Locate the cell with the specified text and output its [X, Y] center coordinate. 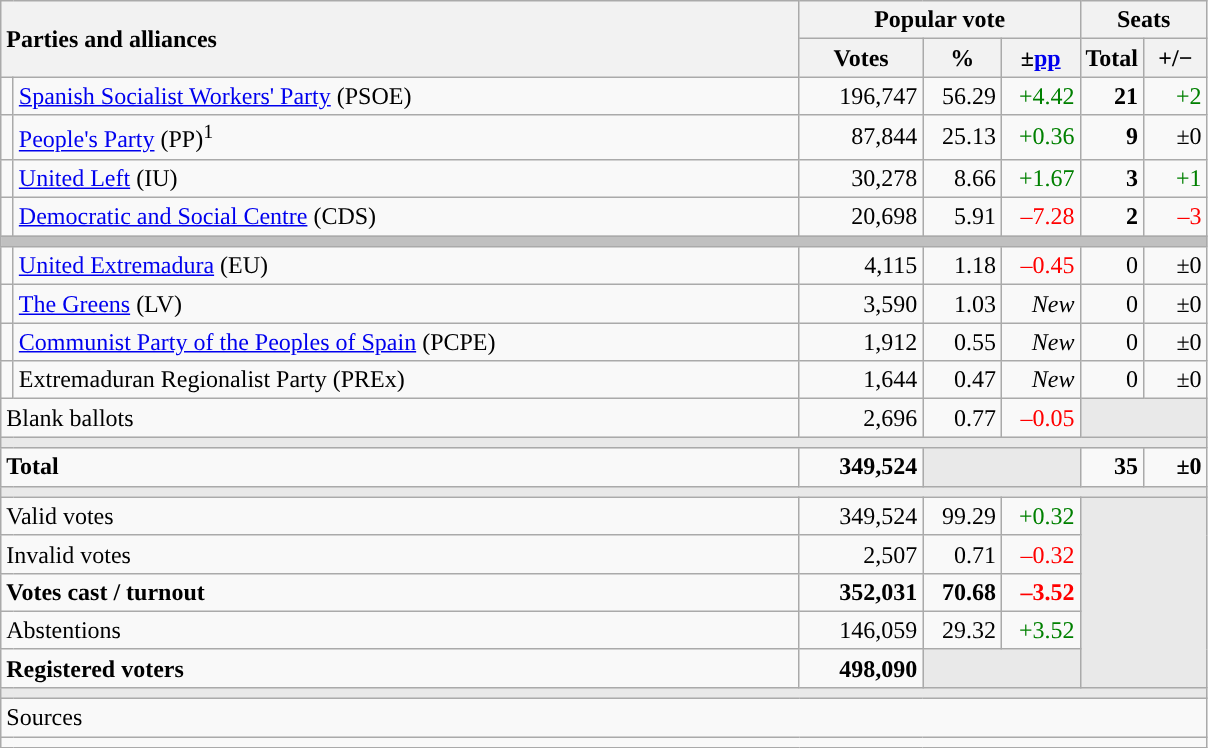
0.47 [962, 380]
0.55 [962, 342]
99.29 [962, 516]
8.66 [962, 178]
United Extremadura (EU) [406, 266]
% [962, 58]
–3 [1176, 217]
0.77 [962, 418]
3,590 [861, 304]
196,747 [861, 96]
2,696 [861, 418]
Popular vote [940, 20]
Blank ballots [400, 418]
+0.36 [1040, 138]
+3.52 [1040, 630]
Spanish Socialist Workers' Party (PSOE) [406, 96]
9 [1112, 138]
20,698 [861, 217]
+0.32 [1040, 516]
+4.42 [1040, 96]
87,844 [861, 138]
+/− [1176, 58]
1.18 [962, 266]
70.68 [962, 592]
352,031 [861, 592]
+2 [1176, 96]
1,644 [861, 380]
Votes [861, 58]
1.03 [962, 304]
2 [1112, 217]
Abstentions [400, 630]
–0.45 [1040, 266]
3 [1112, 178]
29.32 [962, 630]
146,059 [861, 630]
0.71 [962, 554]
–0.05 [1040, 418]
United Left (IU) [406, 178]
Valid votes [400, 516]
Extremaduran Regionalist Party (PREx) [406, 380]
2,507 [861, 554]
Registered voters [400, 668]
498,090 [861, 668]
Communist Party of the Peoples of Spain (PCPE) [406, 342]
4,115 [861, 266]
Democratic and Social Centre (CDS) [406, 217]
–3.52 [1040, 592]
The Greens (LV) [406, 304]
+1 [1176, 178]
1,912 [861, 342]
People's Party (PP)1 [406, 138]
Votes cast / turnout [400, 592]
Seats [1144, 20]
30,278 [861, 178]
–0.32 [1040, 554]
+1.67 [1040, 178]
35 [1112, 467]
25.13 [962, 138]
Invalid votes [400, 554]
5.91 [962, 217]
Parties and alliances [400, 39]
Sources [604, 718]
56.29 [962, 96]
–7.28 [1040, 217]
21 [1112, 96]
±pp [1040, 58]
